Find where the given text appears and provide that cell's center as [x, y] coordinate. 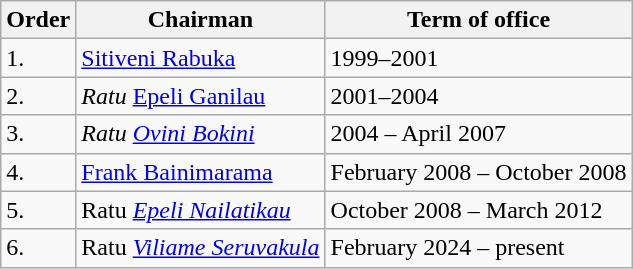
Term of office [478, 20]
Ratu Viliame Seruvakula [200, 248]
5. [38, 210]
2001–2004 [478, 96]
1999–2001 [478, 58]
4. [38, 172]
Order [38, 20]
Ratu Epeli Ganilau [200, 96]
Frank Bainimarama [200, 172]
Chairman [200, 20]
February 2024 – present [478, 248]
6. [38, 248]
February 2008 – October 2008 [478, 172]
Ratu Epeli Nailatikau [200, 210]
October 2008 – March 2012 [478, 210]
2004 – April 2007 [478, 134]
Ratu Ovini Bokini [200, 134]
2. [38, 96]
3. [38, 134]
1. [38, 58]
Sitiveni Rabuka [200, 58]
